Detect which cell encompasses the target text, then output its (X, Y) center coordinate. 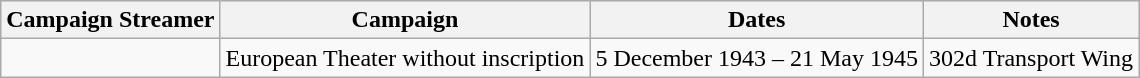
Dates (757, 20)
Campaign Streamer (110, 20)
5 December 1943 – 21 May 1945 (757, 58)
Notes (1032, 20)
Campaign (405, 20)
European Theater without inscription (405, 58)
302d Transport Wing (1032, 58)
